Locate the cell with the specified text and output its (X, Y) center coordinate. 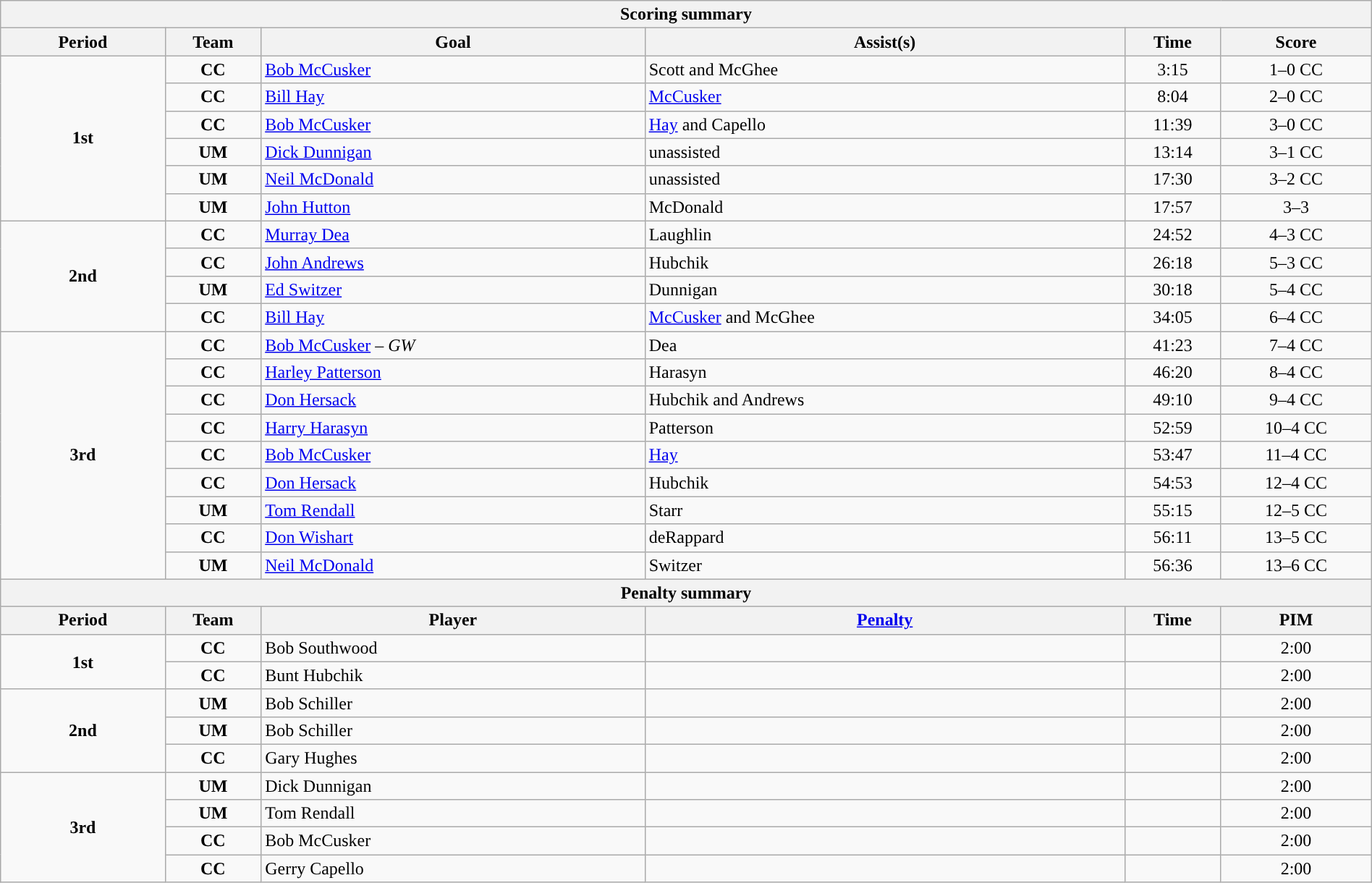
30:18 (1172, 290)
Hubchik and Andrews (884, 400)
John Andrews (453, 262)
13–5 CC (1296, 538)
1–0 CC (1296, 69)
12–5 CC (1296, 510)
24:52 (1172, 235)
Penalty (884, 620)
Assist(s) (884, 42)
13–6 CC (1296, 565)
McCusker (884, 97)
Bob McCusker – GW (453, 345)
Harasyn (884, 373)
3–0 CC (1296, 124)
13:14 (1172, 152)
41:23 (1172, 345)
PIM (1296, 620)
Laughlin (884, 235)
12–4 CC (1296, 483)
Starr (884, 510)
Hay and Capello (884, 124)
Scoring summary (686, 14)
3–2 CC (1296, 179)
3:15 (1172, 69)
Bob Southwood (453, 648)
Hay (884, 455)
3–3 (1296, 207)
52:59 (1172, 428)
McDonald (884, 207)
53:47 (1172, 455)
Score (1296, 42)
17:57 (1172, 207)
Harry Harasyn (453, 428)
55:15 (1172, 510)
8–4 CC (1296, 373)
26:18 (1172, 262)
Goal (453, 42)
Dea (884, 345)
Penalty summary (686, 593)
Ed Switzer (453, 290)
56:36 (1172, 565)
John Hutton (453, 207)
17:30 (1172, 179)
49:10 (1172, 400)
Scott and McGhee (884, 69)
54:53 (1172, 483)
5–4 CC (1296, 290)
10–4 CC (1296, 428)
deRappard (884, 538)
11–4 CC (1296, 455)
4–3 CC (1296, 235)
2–0 CC (1296, 97)
7–4 CC (1296, 345)
Gerry Capello (453, 869)
Murray Dea (453, 235)
Switzer (884, 565)
3–1 CC (1296, 152)
Player (453, 620)
56:11 (1172, 538)
Bunt Hubchik (453, 675)
34:05 (1172, 317)
Harley Patterson (453, 373)
46:20 (1172, 373)
Dunnigan (884, 290)
Don Wishart (453, 538)
9–4 CC (1296, 400)
McCusker and McGhee (884, 317)
Gary Hughes (453, 758)
5–3 CC (1296, 262)
Patterson (884, 428)
11:39 (1172, 124)
8:04 (1172, 97)
6–4 CC (1296, 317)
